Find where the given text appears and provide that cell's center as [X, Y] coordinate. 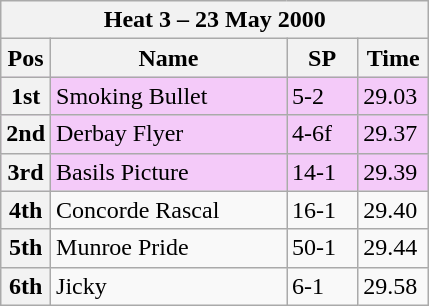
Munroe Pride [169, 248]
Smoking Bullet [169, 96]
29.37 [394, 134]
14-1 [322, 172]
5th [26, 248]
Time [394, 58]
3rd [26, 172]
29.58 [394, 286]
Jicky [169, 286]
29.40 [394, 210]
1st [26, 96]
Name [169, 58]
Basils Picture [169, 172]
16-1 [322, 210]
29.03 [394, 96]
Heat 3 – 23 May 2000 [215, 20]
SP [322, 58]
6-1 [322, 286]
29.44 [394, 248]
Pos [26, 58]
2nd [26, 134]
Derbay Flyer [169, 134]
6th [26, 286]
4-6f [322, 134]
50-1 [322, 248]
29.39 [394, 172]
5-2 [322, 96]
4th [26, 210]
Concorde Rascal [169, 210]
